Pinpoint the cell where the given text exists, returning its (x, y) midpoint coordinate. 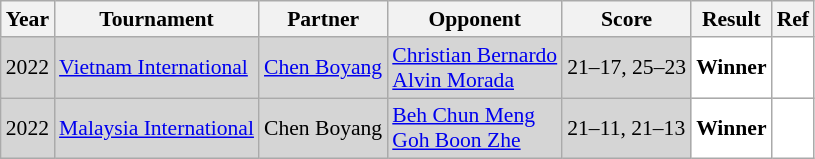
Score (626, 19)
21–11, 21–13 (626, 128)
Tournament (156, 19)
Year (28, 19)
Result (732, 19)
Christian Bernardo Alvin Morada (474, 68)
Vietnam International (156, 68)
Beh Chun Meng Goh Boon Zhe (474, 128)
Opponent (474, 19)
Malaysia International (156, 128)
Ref (793, 19)
21–17, 25–23 (626, 68)
Partner (323, 19)
